Return (x, y) of the center of cell containing provided text 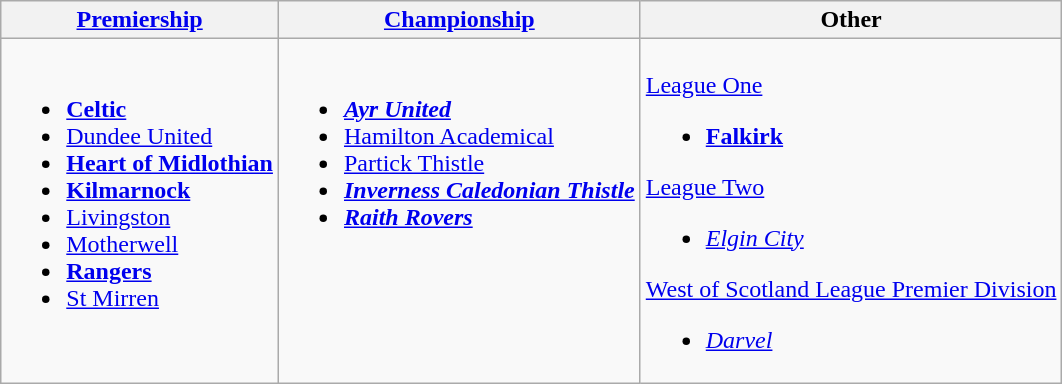
Other (851, 20)
Championship (459, 20)
CelticDundee UnitedHeart of MidlothianKilmarnockLivingstonMotherwellRangersSt Mirren (140, 211)
League OneFalkirkLeague TwoElgin CityWest of Scotland League Premier DivisionDarvel (851, 211)
Premiership (140, 20)
Ayr UnitedHamilton AcademicalPartick ThistleInverness Caledonian ThistleRaith Rovers (459, 211)
